Provide the (x, y) coordinate of the cell's center where the given text is located.  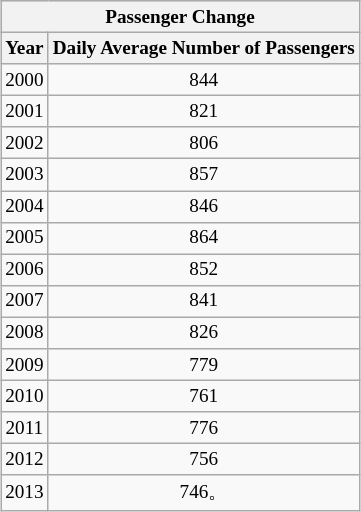
2011 (25, 428)
2008 (25, 333)
2013 (25, 492)
779 (204, 365)
857 (204, 175)
841 (204, 301)
2009 (25, 365)
776 (204, 428)
Year (25, 48)
2005 (25, 238)
2006 (25, 270)
2000 (25, 80)
2010 (25, 396)
2003 (25, 175)
2012 (25, 460)
Daily Average Number of Passengers (204, 48)
821 (204, 111)
846 (204, 206)
852 (204, 270)
806 (204, 143)
2004 (25, 206)
844 (204, 80)
826 (204, 333)
756 (204, 460)
2002 (25, 143)
761 (204, 396)
Passenger Change (180, 17)
864 (204, 238)
2007 (25, 301)
746。 (204, 492)
2001 (25, 111)
